Determine the (X, Y) coordinate at the center of the cell enclosing the given text.  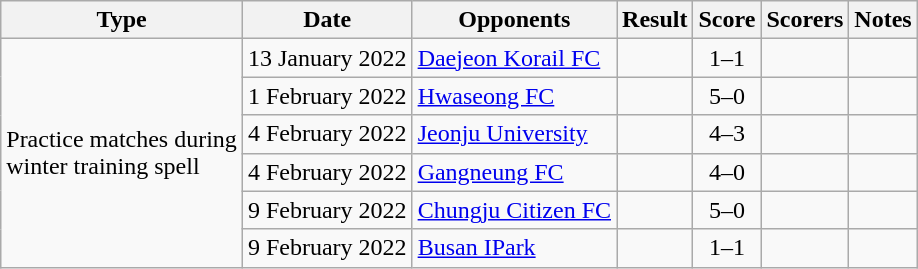
Date (327, 20)
4–0 (727, 172)
Result (655, 20)
Score (727, 20)
13 January 2022 (327, 58)
Scorers (805, 20)
Opponents (514, 20)
Daejeon Korail FC (514, 58)
4–3 (727, 134)
Busan IPark (514, 248)
Type (122, 20)
1 February 2022 (327, 96)
Jeonju University (514, 134)
Chungju Citizen FC (514, 210)
Notes (883, 20)
Gangneung FC (514, 172)
Practice matches duringwinter training spell (122, 153)
Hwaseong FC (514, 96)
